Return (X, Y) of the center of cell containing provided text 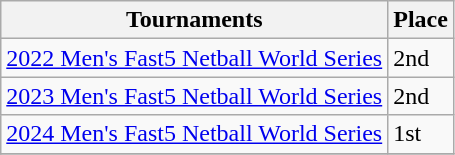
Tournaments (194, 20)
1st (421, 134)
2022 Men's Fast5 Netball World Series (194, 58)
Place (421, 20)
2023 Men's Fast5 Netball World Series (194, 96)
2024 Men's Fast5 Netball World Series (194, 134)
